Provide the [x, y] coordinate of the cell's center where the given text is located.  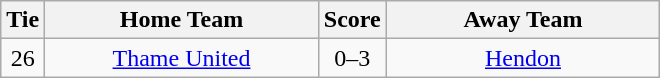
Away Team [523, 20]
Home Team [182, 20]
Thame United [182, 58]
Score [352, 20]
Hendon [523, 58]
Tie [23, 20]
0–3 [352, 58]
26 [23, 58]
